Find where the given text appears and provide that cell's center as (x, y) coordinate. 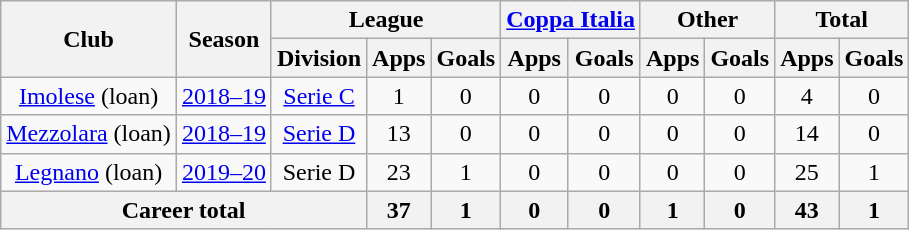
4 (807, 96)
Total (842, 20)
Legnano (loan) (89, 172)
Club (89, 39)
37 (399, 210)
League (386, 20)
Imolese (loan) (89, 96)
Mezzolara (loan) (89, 134)
13 (399, 134)
Career total (184, 210)
Season (224, 39)
Serie C (318, 96)
23 (399, 172)
25 (807, 172)
Division (318, 58)
Other (707, 20)
Coppa Italia (571, 20)
14 (807, 134)
2019–20 (224, 172)
43 (807, 210)
